Find where the given text appears and provide that cell's center as [X, Y] coordinate. 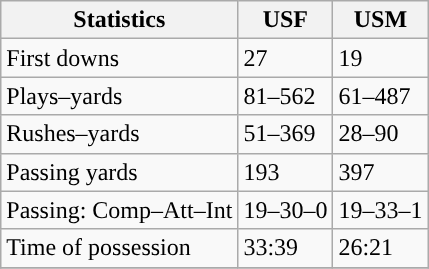
19 [380, 58]
Passing: Comp–Att–Int [120, 210]
19–30–0 [286, 210]
Plays–yards [120, 96]
397 [380, 172]
28–90 [380, 134]
Statistics [120, 20]
51–369 [286, 134]
27 [286, 58]
Passing yards [120, 172]
33:39 [286, 248]
Time of possession [120, 248]
19–33–1 [380, 210]
First downs [120, 58]
Rushes–yards [120, 134]
26:21 [380, 248]
61–487 [380, 96]
81–562 [286, 96]
USF [286, 20]
USM [380, 20]
193 [286, 172]
